Return the [x, y] coordinate for the center point of the cell that contains the specified text.  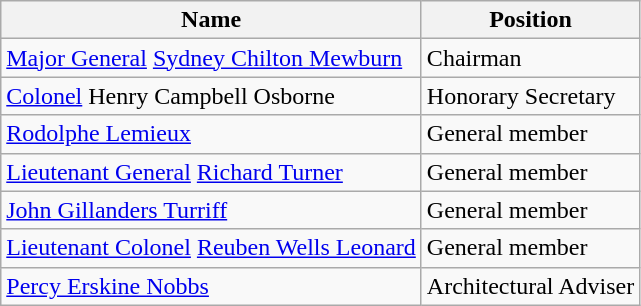
Percy Erskine Nobbs [212, 286]
Major General Sydney Chilton Mewburn [212, 58]
Position [530, 20]
Lieutenant General Richard Turner [212, 172]
John Gillanders Turriff [212, 210]
Rodolphe Lemieux [212, 134]
Name [212, 20]
Lieutenant Colonel Reuben Wells Leonard [212, 248]
Chairman [530, 58]
Architectural Adviser [530, 286]
Honorary Secretary [530, 96]
Colonel Henry Campbell Osborne [212, 96]
